Identify which cell holds the provided text, then report its [x, y] central coordinate. 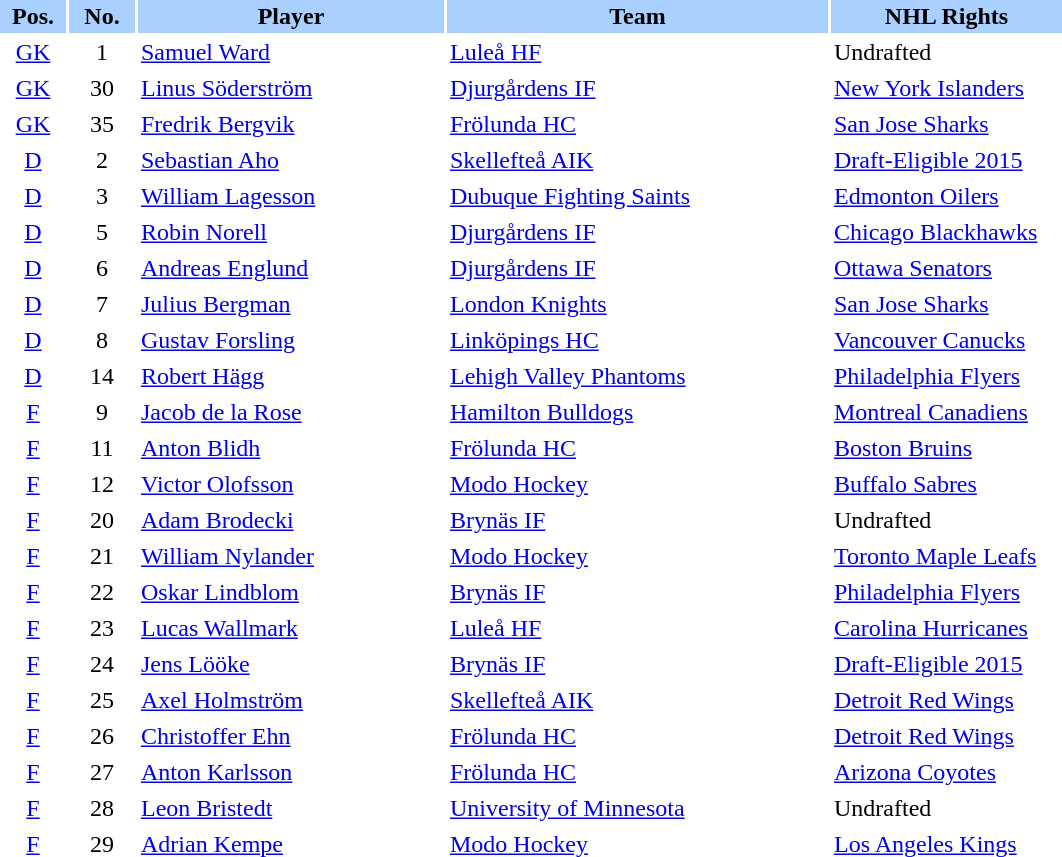
27 [102, 772]
6 [102, 268]
Oskar Lindblom [291, 592]
Axel Holmström [291, 700]
Jens Lööke [291, 664]
24 [102, 664]
22 [102, 592]
Edmonton Oilers [946, 196]
1 [102, 52]
35 [102, 124]
8 [102, 340]
Adam Brodecki [291, 520]
Player [291, 16]
26 [102, 736]
NHL Rights [946, 16]
Hamilton Bulldogs [638, 412]
7 [102, 304]
Anton Blidh [291, 448]
5 [102, 232]
11 [102, 448]
Gustav Forsling [291, 340]
3 [102, 196]
Linus Söderström [291, 88]
23 [102, 628]
Robin Norell [291, 232]
2 [102, 160]
William Lagesson [291, 196]
Christoffer Ehn [291, 736]
Boston Bruins [946, 448]
Buffalo Sabres [946, 484]
Team [638, 16]
20 [102, 520]
No. [102, 16]
Samuel Ward [291, 52]
Robert Hägg [291, 376]
14 [102, 376]
William Nylander [291, 556]
Montreal Canadiens [946, 412]
25 [102, 700]
Dubuque Fighting Saints [638, 196]
Jacob de la Rose [291, 412]
London Knights [638, 304]
30 [102, 88]
University of Minnesota [638, 808]
Linköpings HC [638, 340]
Fredrik Bergvik [291, 124]
Ottawa Senators [946, 268]
21 [102, 556]
Anton Karlsson [291, 772]
Carolina Hurricanes [946, 628]
28 [102, 808]
New York Islanders [946, 88]
Chicago Blackhawks [946, 232]
Leon Bristedt [291, 808]
9 [102, 412]
Sebastian Aho [291, 160]
Toronto Maple Leafs [946, 556]
Arizona Coyotes [946, 772]
Victor Olofsson [291, 484]
Lehigh Valley Phantoms [638, 376]
Vancouver Canucks [946, 340]
Julius Bergman [291, 304]
Pos. [33, 16]
Andreas Englund [291, 268]
12 [102, 484]
Lucas Wallmark [291, 628]
